Capture the cell that displays the provided text and extract its (X, Y) central coordinate. 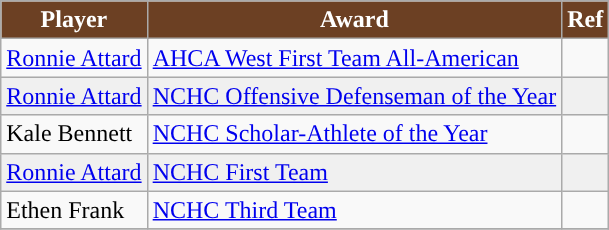
Ref (586, 20)
NCHC First Team (354, 172)
AHCA West First Team All-American (354, 58)
NCHC Scholar-Athlete of the Year (354, 134)
Ethen Frank (74, 210)
Award (354, 20)
NCHC Offensive Defenseman of the Year (354, 96)
NCHC Third Team (354, 210)
Kale Bennett (74, 134)
Player (74, 20)
